From the cell containing the given text, extract its center point as [x, y] coordinate. 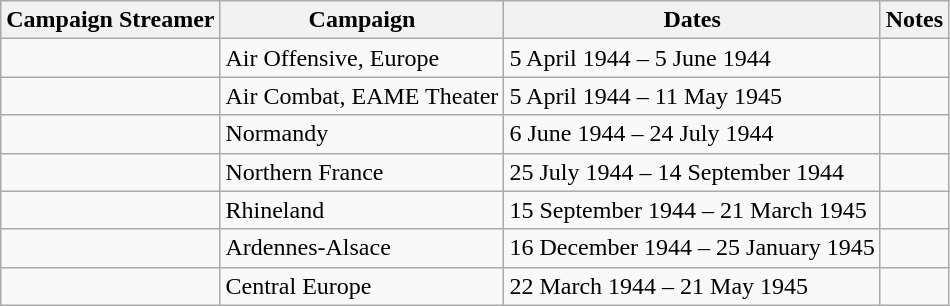
6 June 1944 – 24 July 1944 [692, 134]
Air Offensive, Europe [362, 58]
Dates [692, 20]
Rhineland [362, 210]
5 April 1944 – 11 May 1945 [692, 96]
Northern France [362, 172]
Notes [914, 20]
Air Combat, EAME Theater [362, 96]
5 April 1944 – 5 June 1944 [692, 58]
25 July 1944 – 14 September 1944 [692, 172]
Ardennes-Alsace [362, 248]
Campaign [362, 20]
Campaign Streamer [110, 20]
22 March 1944 – 21 May 1945 [692, 286]
15 September 1944 – 21 March 1945 [692, 210]
Central Europe [362, 286]
16 December 1944 – 25 January 1945 [692, 248]
Normandy [362, 134]
